For the text-containing cell, return its midpoint in (x, y) coordinate format. 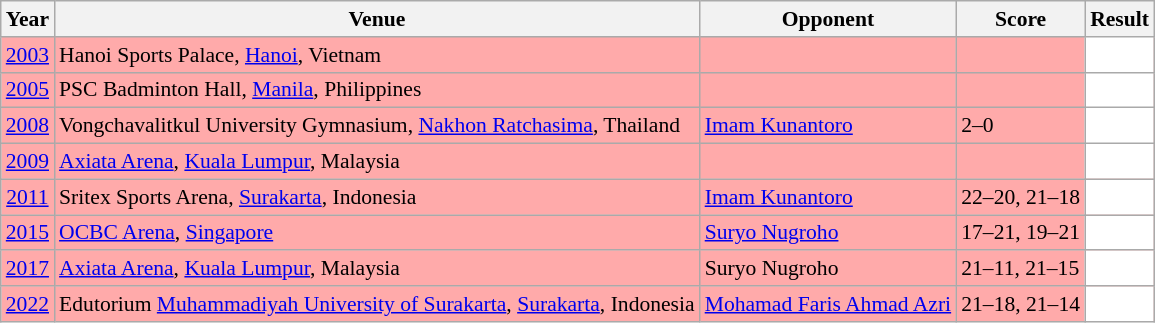
21–18, 21–14 (1020, 304)
Result (1120, 19)
Vongchavalitkul University Gymnasium, Nakhon Ratchasima, Thailand (377, 126)
Mohamad Faris Ahmad Azri (828, 304)
2008 (28, 126)
2022 (28, 304)
2017 (28, 269)
Hanoi Sports Palace, Hanoi, Vietnam (377, 55)
Venue (377, 19)
2011 (28, 197)
Score (1020, 19)
22–20, 21–18 (1020, 197)
2009 (28, 162)
2015 (28, 233)
Year (28, 19)
Edutorium Muhammadiyah University of Surakarta, Surakarta, Indonesia (377, 304)
OCBC Arena, Singapore (377, 233)
2003 (28, 55)
17–21, 19–21 (1020, 233)
2–0 (1020, 126)
Sritex Sports Arena, Surakarta, Indonesia (377, 197)
PSC Badminton Hall, Manila, Philippines (377, 90)
Opponent (828, 19)
2005 (28, 90)
21–11, 21–15 (1020, 269)
